Output the [X, Y] coordinate of the center of the cell containing the given text.  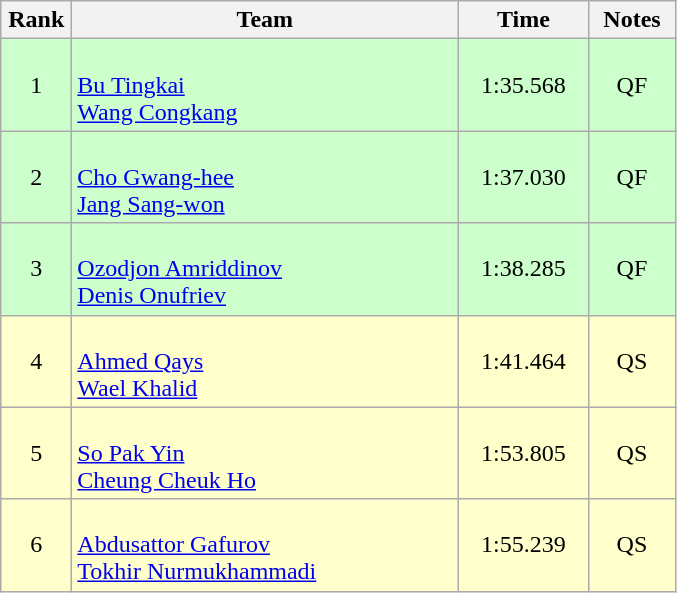
1 [36, 85]
1:37.030 [524, 177]
Ahmed QaysWael Khalid [265, 361]
Notes [632, 20]
6 [36, 545]
Rank [36, 20]
Cho Gwang-heeJang Sang-won [265, 177]
Abdusattor GafurovTokhir Nurmukhammadi [265, 545]
So Pak YinCheung Cheuk Ho [265, 453]
Time [524, 20]
Team [265, 20]
1:38.285 [524, 269]
3 [36, 269]
1:41.464 [524, 361]
1:53.805 [524, 453]
Ozodjon AmriddinovDenis Onufriev [265, 269]
5 [36, 453]
1:35.568 [524, 85]
1:55.239 [524, 545]
2 [36, 177]
4 [36, 361]
Bu TingkaiWang Congkang [265, 85]
